Locate the cell with the specified text and output its [x, y] center coordinate. 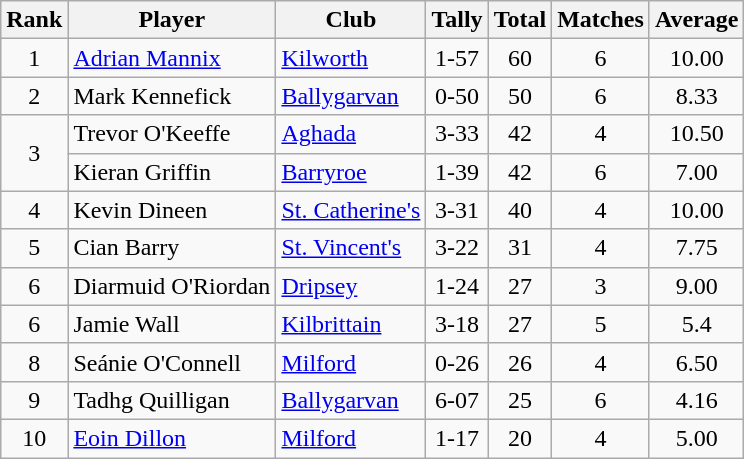
25 [520, 400]
3-18 [457, 324]
10.50 [696, 134]
6-07 [457, 400]
Trevor O'Keeffe [172, 134]
Dripsey [351, 286]
8 [34, 362]
Seánie O'Connell [172, 362]
Barryroe [351, 172]
Kilworth [351, 58]
1-39 [457, 172]
Tadhg Quilligan [172, 400]
Kevin Dineen [172, 210]
40 [520, 210]
Total [520, 20]
5.4 [696, 324]
Mark Kennefick [172, 96]
4.16 [696, 400]
Eoin Dillon [172, 438]
0-26 [457, 362]
1 [34, 58]
Kieran Griffin [172, 172]
9.00 [696, 286]
7.00 [696, 172]
26 [520, 362]
Club [351, 20]
5.00 [696, 438]
31 [520, 248]
Kilbrittain [351, 324]
Matches [601, 20]
1-57 [457, 58]
Rank [34, 20]
Aghada [351, 134]
St. Vincent's [351, 248]
6.50 [696, 362]
7.75 [696, 248]
9 [34, 400]
50 [520, 96]
1-24 [457, 286]
10 [34, 438]
Adrian Mannix [172, 58]
Cian Barry [172, 248]
3-31 [457, 210]
2 [34, 96]
20 [520, 438]
0-50 [457, 96]
Jamie Wall [172, 324]
Player [172, 20]
Diarmuid O'Riordan [172, 286]
3-22 [457, 248]
60 [520, 58]
8.33 [696, 96]
St. Catherine's [351, 210]
Average [696, 20]
1-17 [457, 438]
3-33 [457, 134]
Tally [457, 20]
